From the cell containing the given text, extract its center point as [X, Y] coordinate. 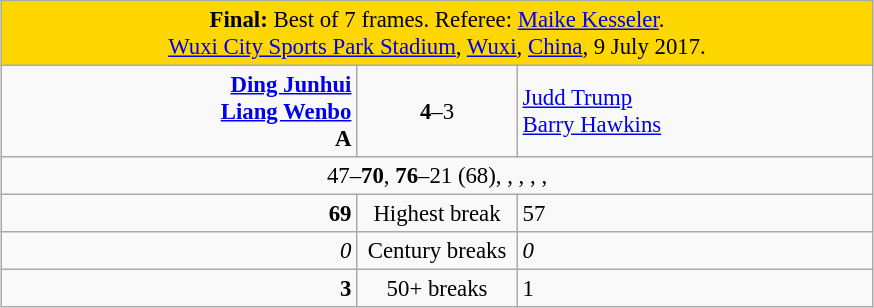
50+ breaks [438, 289]
Final: Best of 7 frames. Referee: Maike Kesseler.Wuxi City Sports Park Stadium, Wuxi, China, 9 July 2017. [437, 34]
Highest break [438, 214]
4–3 [438, 112]
Ding JunhuiLiang Wenbo A [179, 112]
47–70, 76–21 (68), , , , , [437, 176]
1 [695, 289]
69 [179, 214]
Century breaks [438, 251]
57 [695, 214]
Judd TrumpBarry Hawkins [695, 112]
3 [179, 289]
